Search for the cell housing the specified text and yield its (x, y) center coordinate. 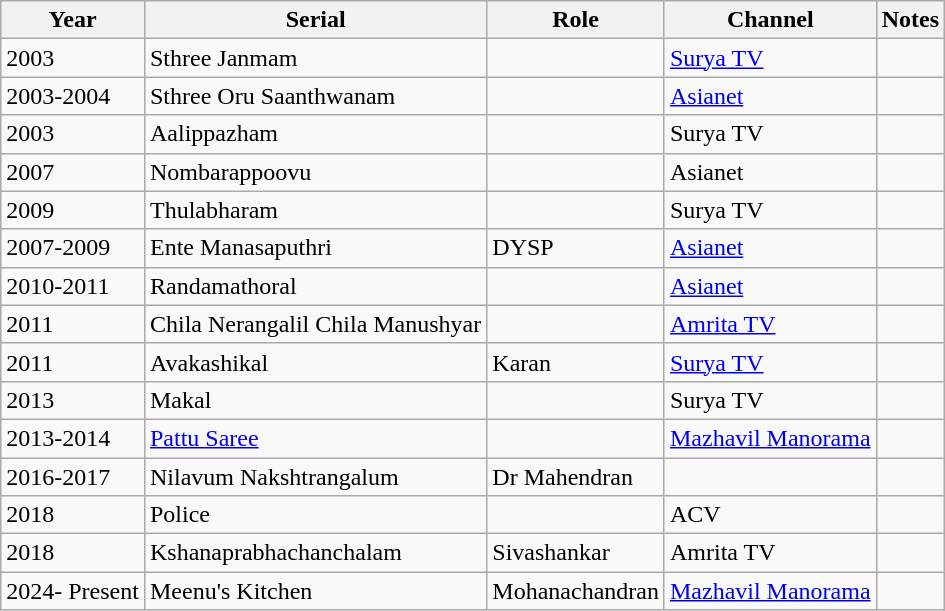
2007 (73, 172)
Meenu's Kitchen (315, 591)
Police (315, 515)
Pattu Saree (315, 438)
Ente Manasaputhri (315, 248)
2016-2017 (73, 477)
Dr Mahendran (576, 477)
Mohanachandran (576, 591)
Serial (315, 20)
2010-2011 (73, 286)
Channel (770, 20)
Sthree Janmam (315, 58)
Avakashikal (315, 362)
2003-2004 (73, 96)
2013 (73, 400)
Chila Nerangalil Chila Manushyar (315, 324)
ACV (770, 515)
Sivashankar (576, 553)
Aalippazham (315, 134)
Notes (910, 20)
2007-2009 (73, 248)
Nilavum Nakshtrangalum (315, 477)
Karan (576, 362)
2024- Present (73, 591)
DYSP (576, 248)
Year (73, 20)
Kshanaprabhachanchalam (315, 553)
Nombarappoovu (315, 172)
2013-2014 (73, 438)
Randamathoral (315, 286)
Makal (315, 400)
2009 (73, 210)
Role (576, 20)
Thulabharam (315, 210)
Sthree Oru Saanthwanam (315, 96)
